Locate the cell with the specified text and output its (X, Y) center coordinate. 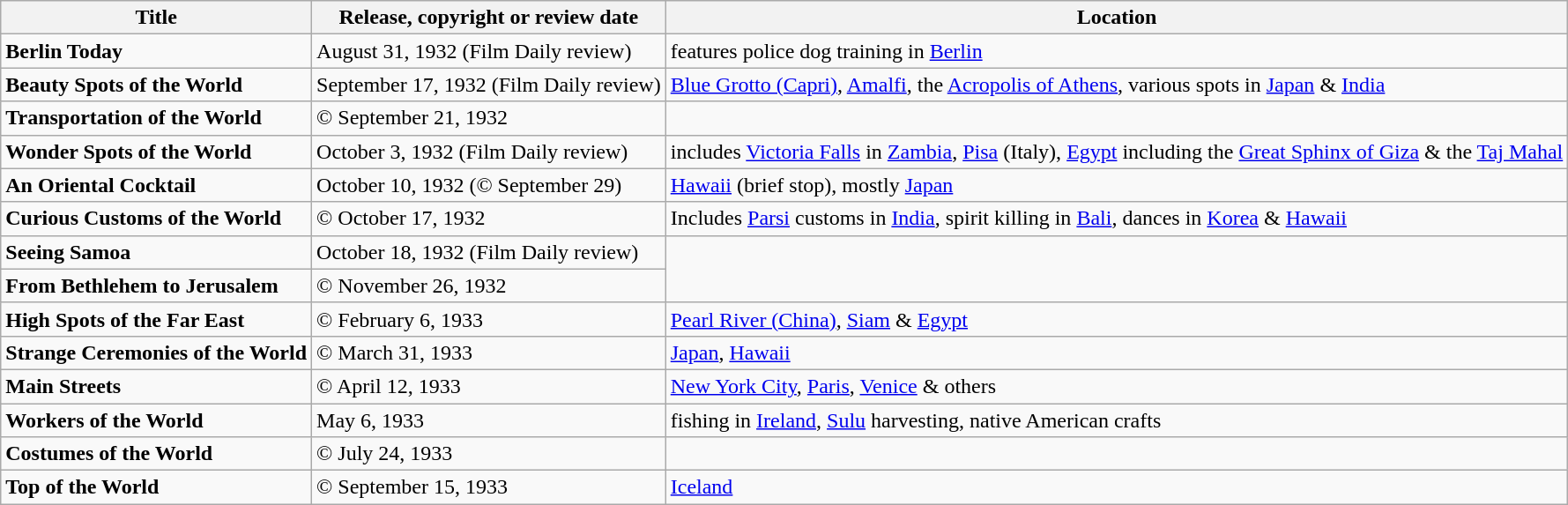
Wonder Spots of the World (157, 152)
Curious Customs of the World (157, 219)
Iceland (1117, 487)
Berlin Today (157, 51)
© July 24, 1933 (489, 454)
© February 6, 1933 (489, 319)
Japan, Hawaii (1117, 353)
Strange Ceremonies of the World (157, 353)
Workers of the World (157, 420)
Includes Parsi customs in India, spirit killing in Bali, dances in Korea & Hawaii (1117, 219)
© November 26, 1932 (489, 286)
includes Victoria Falls in Zambia, Pisa (Italy), Egypt including the Great Sphinx of Giza & the Taj Mahal (1117, 152)
From Bethlehem to Jerusalem (157, 286)
Transportation of the World (157, 118)
Main Streets (157, 386)
© March 31, 1933 (489, 353)
High Spots of the Far East (157, 319)
Hawaii (brief stop), mostly Japan (1117, 185)
Title (157, 18)
October 18, 1932 (Film Daily review) (489, 252)
Release, copyright or review date (489, 18)
© April 12, 1933 (489, 386)
features police dog training in Berlin (1117, 51)
September 17, 1932 (Film Daily review) (489, 85)
October 3, 1932 (Film Daily review) (489, 152)
An Oriental Cocktail (157, 185)
Location (1117, 18)
Beauty Spots of the World (157, 85)
October 10, 1932 (© September 29) (489, 185)
© September 15, 1933 (489, 487)
fishing in Ireland, Sulu harvesting, native American crafts (1117, 420)
© September 21, 1932 (489, 118)
May 6, 1933 (489, 420)
New York City, Paris, Venice & others (1117, 386)
August 31, 1932 (Film Daily review) (489, 51)
Blue Grotto (Capri), Amalfi, the Acropolis of Athens, various spots in Japan & India (1117, 85)
Pearl River (China), Siam & Egypt (1117, 319)
Top of the World (157, 487)
Costumes of the World (157, 454)
© October 17, 1932 (489, 219)
Seeing Samoa (157, 252)
